Scan for the cell matching the given text and deliver its (X, Y) coordinate at center. 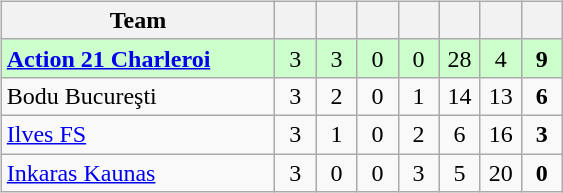
16 (500, 134)
Team (138, 20)
28 (460, 58)
Bodu Bucureşti (138, 96)
Inkaras Kaunas (138, 173)
4 (500, 58)
14 (460, 96)
9 (542, 58)
5 (460, 173)
13 (500, 96)
20 (500, 173)
Action 21 Charleroi (138, 58)
Ilves FS (138, 134)
